Scan for the cell matching the given text and deliver its (x, y) coordinate at center. 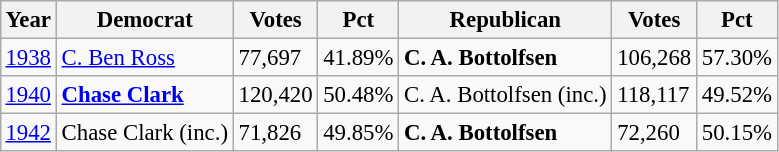
118,117 (654, 95)
49.52% (736, 95)
57.30% (736, 57)
Democrat (144, 20)
50.48% (358, 95)
C. A. Bottolfsen (inc.) (506, 95)
50.15% (736, 133)
1942 (28, 133)
106,268 (654, 57)
Republican (506, 20)
49.85% (358, 133)
120,420 (276, 95)
Chase Clark (inc.) (144, 133)
Chase Clark (144, 95)
1938 (28, 57)
77,697 (276, 57)
71,826 (276, 133)
41.89% (358, 57)
1940 (28, 95)
Year (28, 20)
72,260 (654, 133)
C. Ben Ross (144, 57)
